Locate the cell with the specified text and output its (x, y) center coordinate. 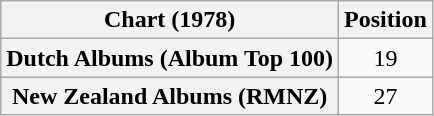
New Zealand Albums (RMNZ) (170, 96)
Dutch Albums (Album Top 100) (170, 58)
Position (386, 20)
19 (386, 58)
27 (386, 96)
Chart (1978) (170, 20)
